Return the (X, Y) coordinate for the center point of the cell that contains the specified text.  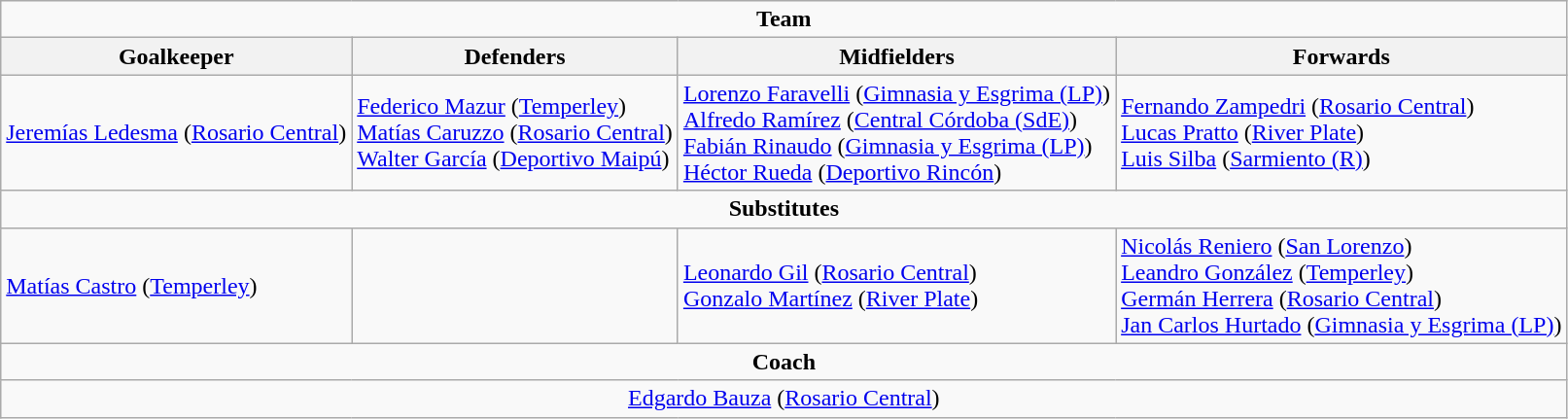
Team (784, 19)
Goalkeeper (177, 56)
Substitutes (784, 209)
Jeremías Ledesma (Rosario Central) (177, 132)
Matías Castro (Temperley) (177, 286)
Defenders (515, 56)
Edgardo Bauza (Rosario Central) (784, 399)
Nicolás Reniero (San Lorenzo)Leandro González (Temperley)Germán Herrera (Rosario Central)Jan Carlos Hurtado (Gimnasia y Esgrima (LP)) (1342, 286)
Midfielders (896, 56)
Forwards (1342, 56)
Federico Mazur (Temperley)Matías Caruzzo (Rosario Central)Walter García (Deportivo Maipú) (515, 132)
Fernando Zampedri (Rosario Central)Lucas Pratto (River Plate)Luis Silba (Sarmiento (R)) (1342, 132)
Leonardo Gil (Rosario Central)Gonzalo Martínez (River Plate) (896, 286)
Coach (784, 362)
